Extract the (x, y) coordinate from the center of the cell holding the provided text.  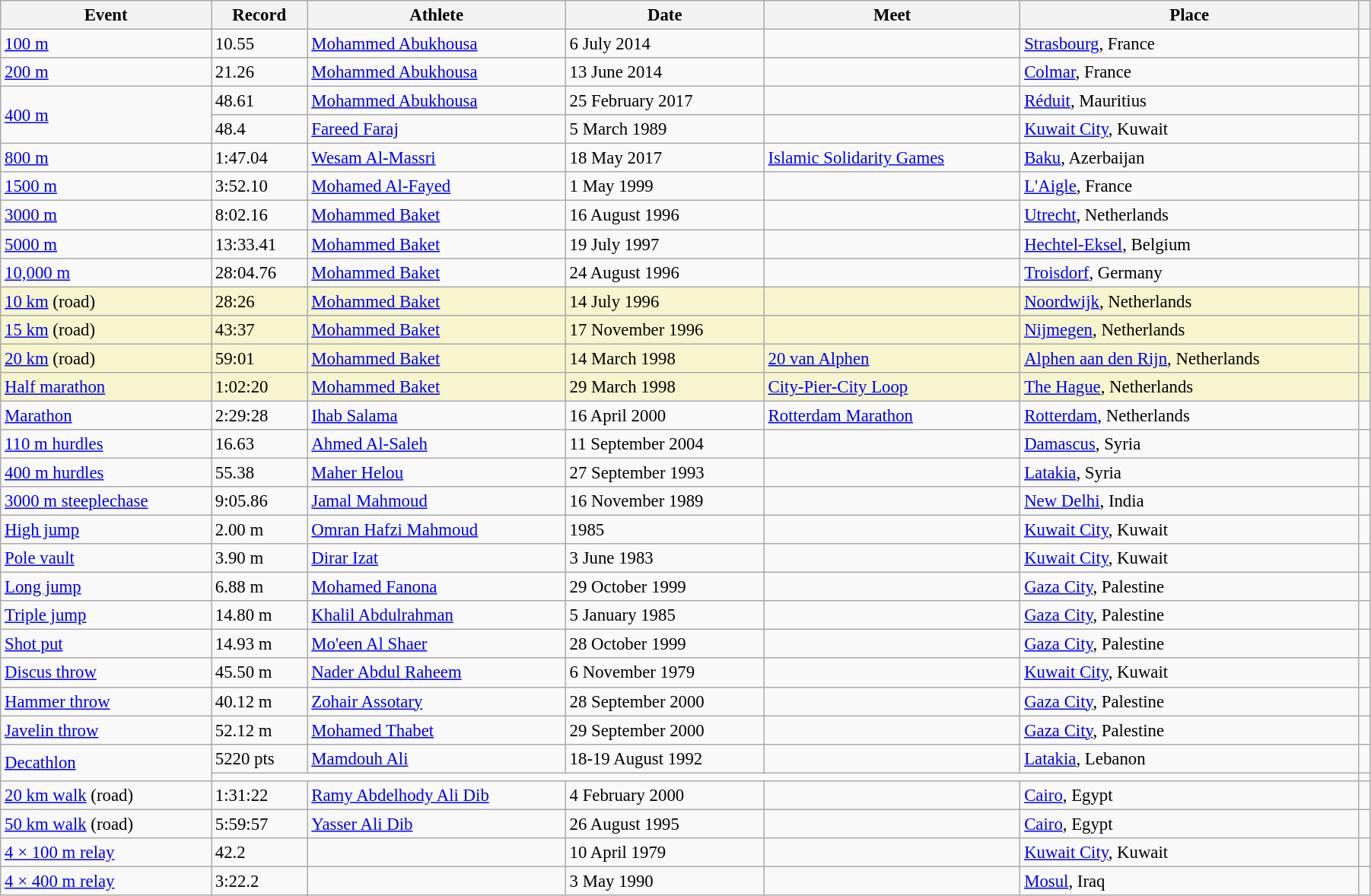
14.80 m (259, 615)
Record (259, 15)
2:29:28 (259, 415)
48.61 (259, 101)
29 September 2000 (665, 730)
Noordwijk, Netherlands (1190, 301)
40.12 m (259, 701)
29 March 1998 (665, 387)
3:52.10 (259, 186)
1:47.04 (259, 158)
Mosul, Iraq (1190, 881)
27 September 1993 (665, 472)
48.4 (259, 129)
Wesam Al-Massri (437, 158)
10 km (road) (107, 301)
16 November 1989 (665, 501)
Omran Hafzi Mahmoud (437, 530)
17 November 1996 (665, 329)
52.12 m (259, 730)
26 August 1995 (665, 824)
Khalil Abdulrahman (437, 615)
3:22.2 (259, 881)
16 April 2000 (665, 415)
28:04.76 (259, 272)
13 June 2014 (665, 72)
6 July 2014 (665, 44)
28:26 (259, 301)
Javelin throw (107, 730)
15 km (road) (107, 329)
200 m (107, 72)
3.90 m (259, 558)
New Delhi, India (1190, 501)
6 November 1979 (665, 673)
3 May 1990 (665, 881)
5:59:57 (259, 824)
50 km walk (road) (107, 824)
14 March 1998 (665, 358)
18-19 August 1992 (665, 758)
Nader Abdul Raheem (437, 673)
Long jump (107, 587)
400 m (107, 116)
Athlete (437, 15)
14 July 1996 (665, 301)
4 February 2000 (665, 796)
28 October 1999 (665, 644)
55.38 (259, 472)
Hechtel-Eksel, Belgium (1190, 244)
City-Pier-City Loop (892, 387)
Shot put (107, 644)
Maher Helou (437, 472)
42.2 (259, 853)
Mohamed Thabet (437, 730)
8:02.16 (259, 215)
Yasser Ali Dib (437, 824)
1500 m (107, 186)
Alphen aan den Rijn, Netherlands (1190, 358)
5 March 1989 (665, 129)
Hammer throw (107, 701)
25 February 2017 (665, 101)
10.55 (259, 44)
Fareed Faraj (437, 129)
Mohamed Fanona (437, 587)
4 × 400 m relay (107, 881)
Event (107, 15)
6.88 m (259, 587)
Rotterdam, Netherlands (1190, 415)
4 × 100 m relay (107, 853)
Mamdouh Ali (437, 758)
3000 m (107, 215)
Nijmegen, Netherlands (1190, 329)
Damascus, Syria (1190, 444)
16 August 1996 (665, 215)
800 m (107, 158)
Zohair Assotary (437, 701)
13:33.41 (259, 244)
10,000 m (107, 272)
Ramy Abdelhody Ali Dib (437, 796)
Dirar Izat (437, 558)
L'Aigle, France (1190, 186)
Islamic Solidarity Games (892, 158)
Colmar, France (1190, 72)
3000 m steeplechase (107, 501)
1985 (665, 530)
High jump (107, 530)
100 m (107, 44)
Meet (892, 15)
Place (1190, 15)
3 June 1983 (665, 558)
Half marathon (107, 387)
Baku, Azerbaijan (1190, 158)
400 m hurdles (107, 472)
Strasbourg, France (1190, 44)
Troisdorf, Germany (1190, 272)
Ahmed Al-Saleh (437, 444)
Jamal Mahmoud (437, 501)
16.63 (259, 444)
21.26 (259, 72)
Latakia, Lebanon (1190, 758)
45.50 m (259, 673)
Réduit, Mauritius (1190, 101)
1:02:20 (259, 387)
18 May 2017 (665, 158)
Discus throw (107, 673)
Mo'een Al Shaer (437, 644)
1 May 1999 (665, 186)
11 September 2004 (665, 444)
20 km walk (road) (107, 796)
Rotterdam Marathon (892, 415)
1:31:22 (259, 796)
The Hague, Netherlands (1190, 387)
19 July 1997 (665, 244)
59:01 (259, 358)
10 April 1979 (665, 853)
20 van Alphen (892, 358)
29 October 1999 (665, 587)
20 km (road) (107, 358)
Decathlon (107, 762)
24 August 1996 (665, 272)
110 m hurdles (107, 444)
5 January 1985 (665, 615)
Latakia, Syria (1190, 472)
2.00 m (259, 530)
Triple jump (107, 615)
Date (665, 15)
28 September 2000 (665, 701)
43:37 (259, 329)
5000 m (107, 244)
Marathon (107, 415)
Utrecht, Netherlands (1190, 215)
Pole vault (107, 558)
5220 pts (259, 758)
Mohamed Al-Fayed (437, 186)
14.93 m (259, 644)
Ihab Salama (437, 415)
9:05.86 (259, 501)
